Provide the (X, Y) coordinate of the cell's center where the given text is located.  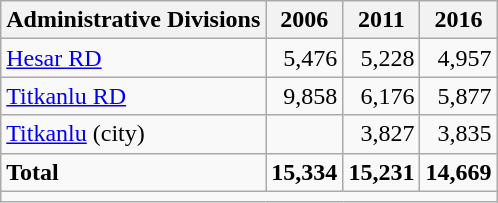
Titkanlu (city) (134, 134)
5,476 (304, 58)
5,228 (382, 58)
Total (134, 172)
3,827 (382, 134)
3,835 (458, 134)
6,176 (382, 96)
9,858 (304, 96)
15,231 (382, 172)
4,957 (458, 58)
2006 (304, 20)
Administrative Divisions (134, 20)
5,877 (458, 96)
14,669 (458, 172)
Hesar RD (134, 58)
2016 (458, 20)
Titkanlu RD (134, 96)
2011 (382, 20)
15,334 (304, 172)
